Detect which cell encompasses the target text, then output its (X, Y) center coordinate. 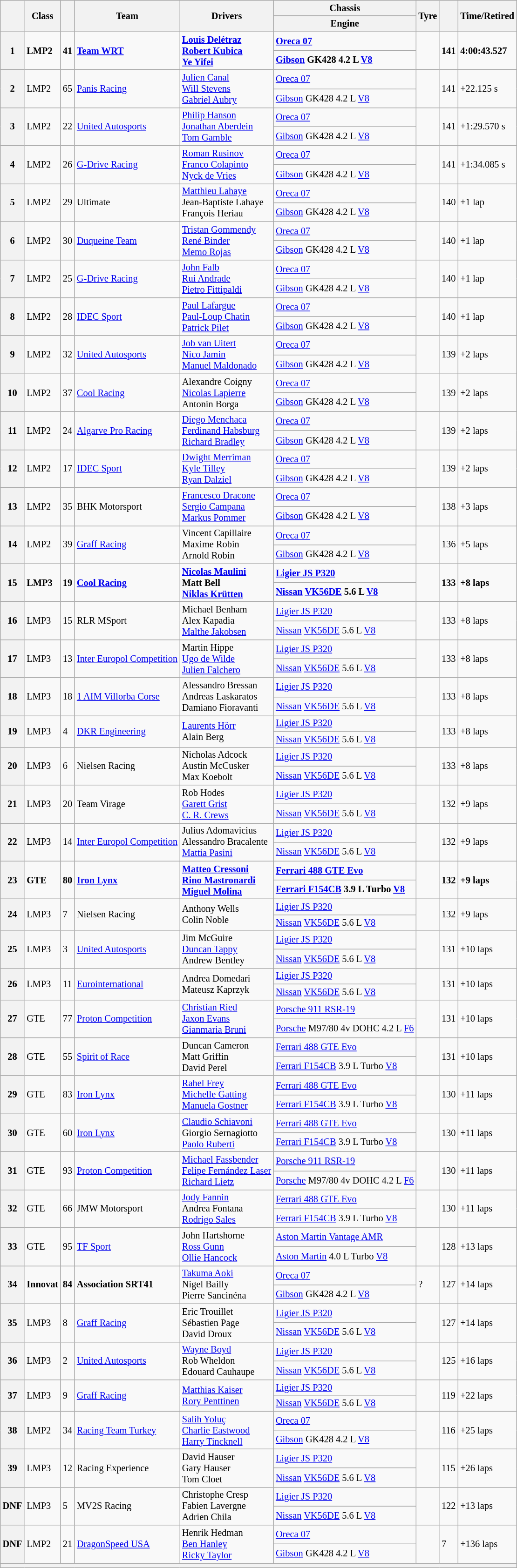
1 (13, 51)
Drivers (226, 16)
Duqueine Team (127, 241)
Duncan Cameron Matt Griffin David Perel (226, 1057)
+16 laps (487, 1361)
Team Virage (127, 804)
1 AIM Villorba Corse (127, 697)
TF Sport (127, 1247)
DragonSpeed USA (127, 1544)
10 (13, 393)
Eurointernational (127, 984)
80 (68, 880)
Michael Benham Alex Kapadia Malthe Jakobsen (226, 620)
Tyre (428, 16)
122 (449, 1506)
+26 laps (487, 1468)
41 (68, 51)
115 (449, 1468)
Takuma Aoki Nigel Bailly Pierre Sancinéna (226, 1285)
66 (68, 1209)
Dwight Merriman Kyle Tilley Ryan Dalziel (226, 469)
Louis Delétraz Robert Kubica Ye Yifei (226, 51)
+22.125 s (487, 88)
Wayne Boyd Rob Wheldon Edouard Cauhaupe (226, 1361)
Jim McGuire Duncan Tappy Andrew Bentley (226, 949)
Innovat (42, 1285)
John Hartshorne Ross Gunn Ollie Hancock (226, 1247)
119 (449, 1395)
Team (127, 16)
Matthieu Lahaye Jean-Baptiste Lahaye François Heriau (226, 202)
Anthony Wells Colin Noble (226, 914)
+25 laps (487, 1430)
+5 laps (487, 545)
Julius Adomavicius Alessandro Bracalente Mattia Pasini (226, 842)
RLR MSport (127, 620)
Alessandro Bressan Andreas Laskaratos Damiano Fioravanti (226, 697)
Team WRT (127, 51)
Philip Hanson Jonathan Aberdein Tom Gamble (226, 127)
Racing Team Turkey (127, 1430)
Panis Racing (127, 88)
136 (449, 545)
Christophe Cresp Fabien Lavergne Adrien Chila (226, 1506)
Rahel Frey Michelle Gatting Manuela Gostner (226, 1095)
Laurents Hörr Alain Berg (226, 731)
Andrea Domedari Mateusz Kaprzyk (226, 984)
77 (68, 1019)
55 (68, 1057)
4:00:43.527 (487, 51)
+136 laps (487, 1544)
33 (13, 1247)
138 (449, 507)
Diego Menchaca Ferdinand Habsburg Richard Bradley (226, 431)
? (428, 1285)
Christian Ried Jaxon Evans Gianmaria Bruni (226, 1019)
Racing Experience (127, 1468)
Rob Hodes Garett Grist C. R. Crews (226, 804)
116 (449, 1430)
Julien Canal Will Stevens Gabriel Aubry (226, 88)
MV2S Racing (127, 1506)
Salih Yoluç Charlie Eastwood Harry Tincknell (226, 1430)
Class (42, 16)
23 (13, 880)
Algarve Pro Racing (127, 431)
Time/Retired (487, 16)
+3 laps (487, 507)
Chassis (345, 8)
John Falb Rui Andrade Pietro Fittipaldi (226, 279)
Francesco Dracone Sergio Campana Markus Pommer (226, 507)
+1:34.085 s (487, 165)
Henrik Hedman Ben Hanley Ricky Taylor (226, 1544)
Jody Fannin Andrea Fontana Rodrigo Sales (226, 1209)
Roman Rusinov Franco Colapinto Nyck de Vries (226, 165)
60 (68, 1133)
Michael Fassbender Felipe Fernández Laser Richard Lietz (226, 1171)
Aston Martin Vantage AMR (345, 1237)
27 (13, 1019)
38 (13, 1430)
16 (13, 620)
Aston Martin 4.0 L Turbo V8 (345, 1256)
Vincent Capillaire Maxime Robin Arnold Robin (226, 545)
Eric Trouillet Sébastien Page David Droux (226, 1323)
65 (68, 88)
Ultimate (127, 202)
93 (68, 1171)
Association SRT41 (127, 1285)
+1:29.570 s (487, 127)
Job van Uitert Nico Jamin Manuel Maldonado (226, 355)
36 (13, 1361)
Martin Hippe Ugo de Wilde Julien Falchero (226, 659)
Engine (345, 24)
125 (449, 1361)
DKR Engineering (127, 731)
95 (68, 1247)
Alexandre Coigny Nicolas Lapierre Antonin Borga (226, 393)
83 (68, 1095)
Matteo Cressoni Rino Mastronardi Miguel Molina (226, 880)
Nicholas Adcock Austin McCusker Max Koebolt (226, 766)
Claudio Schiavoni Giorgio Sernagiotto Paolo Ruberti (226, 1133)
Paul Lafargue Paul-Loup Chatin Patrick Pilet (226, 316)
Spirit of Race (127, 1057)
84 (68, 1285)
BHK Motorsport (127, 507)
128 (449, 1247)
Matthias Kaiser Rory Penttinen (226, 1395)
David Hauser Gary Hauser Tom Cloet (226, 1468)
+22 laps (487, 1395)
Tristan Gommendy René Binder Memo Rojas (226, 241)
Nicolas Maulini Matt Bell Niklas Krütten (226, 583)
JMW Motorsport (127, 1209)
31 (13, 1171)
